Pinpoint the cell where the given text exists, returning its (x, y) midpoint coordinate. 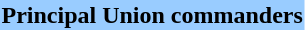
Principal Union commanders (152, 15)
